Return the (X, Y) coordinate for the center point of the cell that contains the specified text.  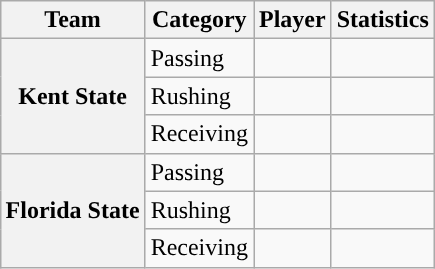
Team (72, 20)
Kent State (72, 96)
Category (199, 20)
Player (293, 20)
Statistics (382, 20)
Florida State (72, 210)
